From the cell containing the given text, extract its center point as (X, Y) coordinate. 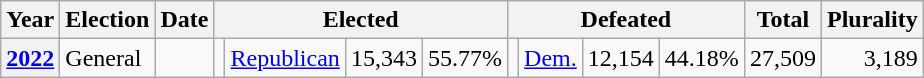
Defeated (626, 20)
Year (30, 20)
3,189 (872, 58)
12,154 (620, 58)
Dem. (551, 58)
Elected (361, 20)
15,343 (384, 58)
General (108, 58)
2022 (30, 58)
Plurality (872, 20)
Election (108, 20)
Total (782, 20)
55.77% (464, 58)
27,509 (782, 58)
44.18% (702, 58)
Republican (285, 58)
Date (184, 20)
